Scan for the cell matching the given text and deliver its [x, y] coordinate at center. 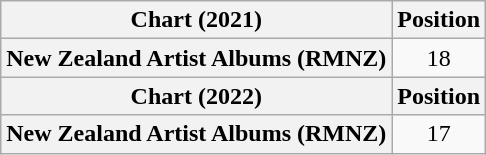
Chart (2022) [196, 96]
Chart (2021) [196, 20]
17 [439, 134]
18 [439, 58]
